Search for the cell housing the specified text and yield its [X, Y] center coordinate. 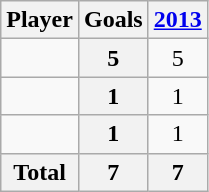
Player [40, 20]
Goals [113, 20]
Total [40, 172]
2013 [178, 20]
